For the text-containing cell, return its midpoint in [X, Y] coordinate format. 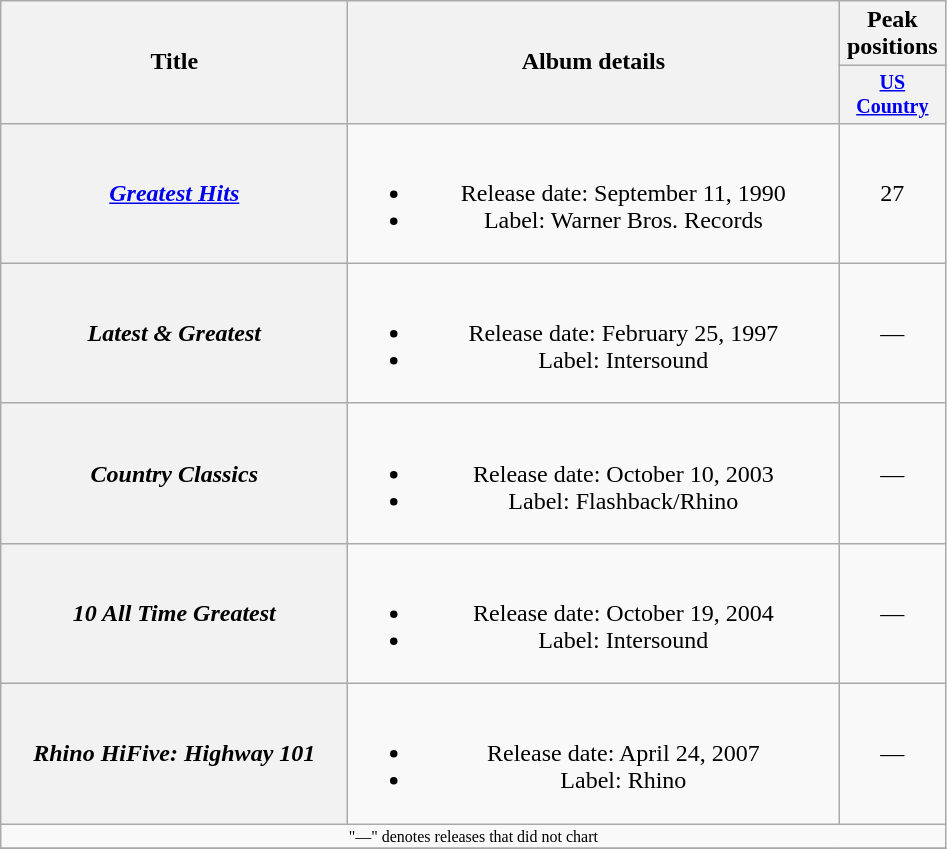
Latest & Greatest [174, 333]
US Country [892, 94]
Release date: February 25, 1997Label: Intersound [594, 333]
Peak positions [892, 34]
Greatest Hits [174, 193]
10 All Time Greatest [174, 613]
27 [892, 193]
Release date: October 10, 2003Label: Flashback/Rhino [594, 473]
"—" denotes releases that did not chart [474, 836]
Album details [594, 62]
Release date: October 19, 2004Label: Intersound [594, 613]
Release date: April 24, 2007Label: Rhino [594, 754]
Title [174, 62]
Rhino HiFive: Highway 101 [174, 754]
Country Classics [174, 473]
Release date: September 11, 1990Label: Warner Bros. Records [594, 193]
